Output the (X, Y) coordinate of the center of the cell containing the given text.  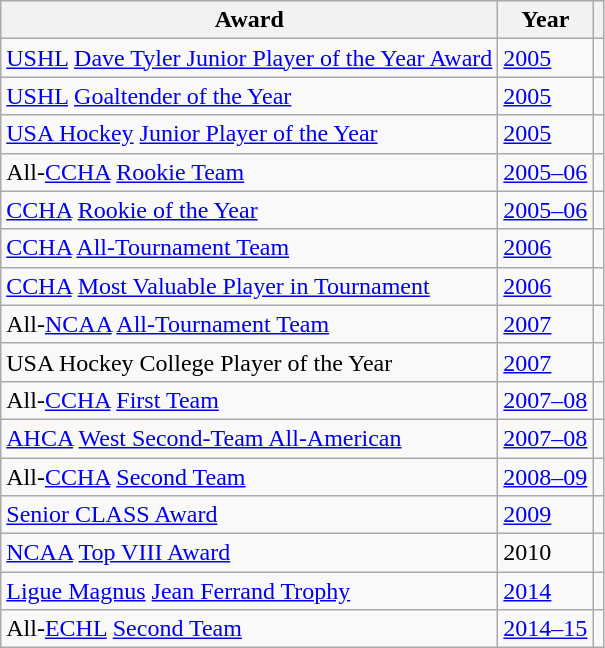
Senior CLASS Award (250, 515)
NCAA Top VIII Award (250, 553)
2014–15 (546, 629)
USA Hockey College Player of the Year (250, 362)
CCHA Most Valuable Player in Tournament (250, 286)
Ligue Magnus Jean Ferrand Trophy (250, 591)
2010 (546, 553)
All-CCHA Rookie Team (250, 172)
USA Hockey Junior Player of the Year (250, 134)
2009 (546, 515)
All-CCHA Second Team (250, 477)
USHL Goaltender of the Year (250, 96)
USHL Dave Tyler Junior Player of the Year Award (250, 58)
2008–09 (546, 477)
2014 (546, 591)
Year (546, 20)
All-CCHA First Team (250, 400)
Award (250, 20)
All-ECHL Second Team (250, 629)
All-NCAA All-Tournament Team (250, 324)
CCHA All-Tournament Team (250, 248)
AHCA West Second-Team All-American (250, 438)
CCHA Rookie of the Year (250, 210)
